For the text-containing cell, return its midpoint in [X, Y] coordinate format. 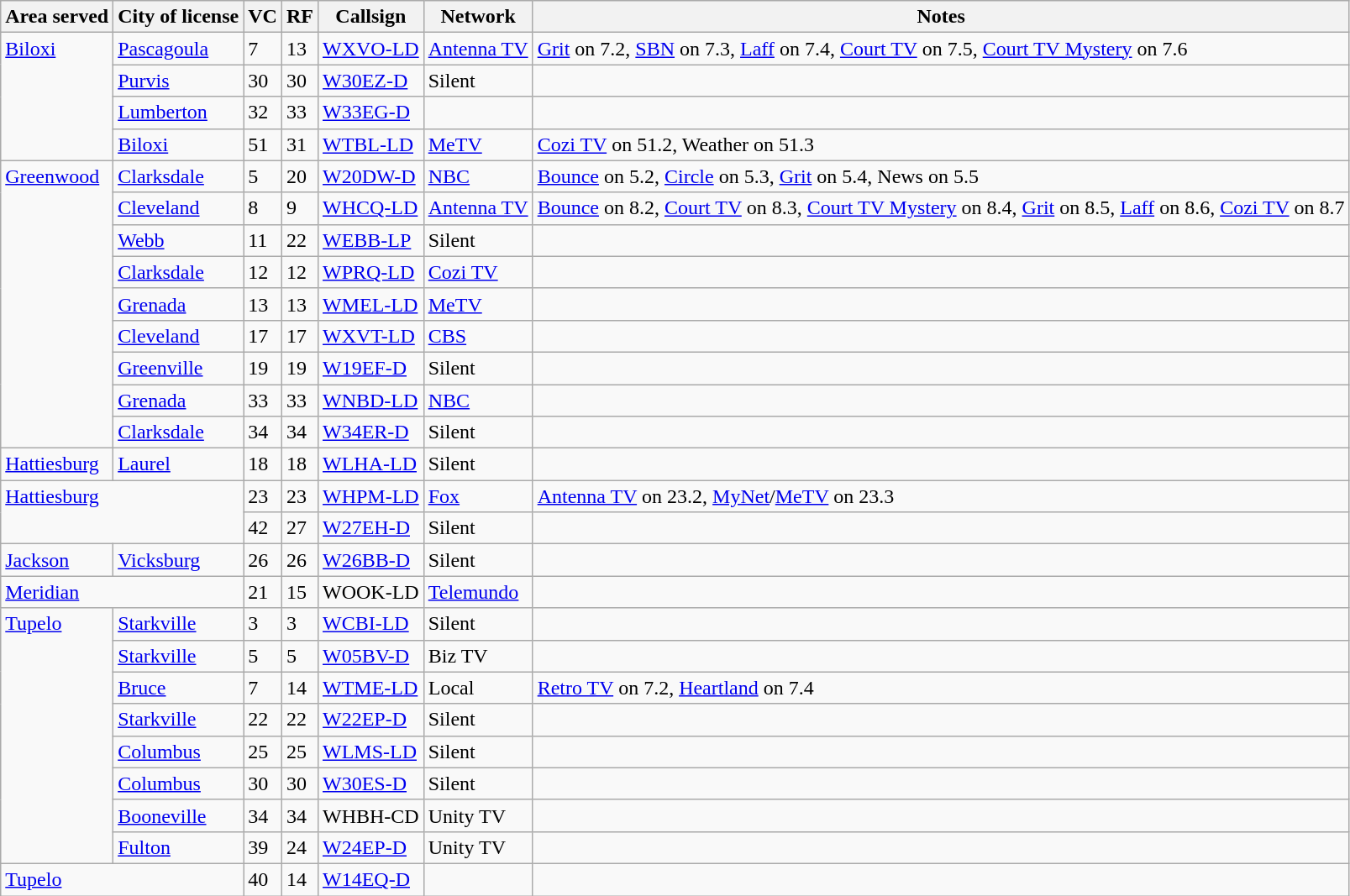
39 [263, 847]
Network [478, 17]
WCBI-LD [370, 624]
42 [263, 528]
Area served [57, 17]
Local [478, 688]
W19EF-D [370, 368]
32 [263, 113]
WMEL-LD [370, 304]
Fox [478, 496]
Vicksburg [178, 560]
W05BV-D [370, 656]
Greenwood [57, 304]
21 [263, 592]
W27EH-D [370, 528]
Bruce [178, 688]
Booneville [178, 815]
Purvis [178, 81]
27 [299, 528]
WXVT-LD [370, 336]
Grit on 7.2, SBN on 7.3, Laff on 7.4, Court TV on 7.5, Court TV Mystery on 7.6 [941, 49]
Notes [941, 17]
Pascagoula [178, 49]
Telemundo [478, 592]
Antenna TV on 23.2, MyNet/MeTV on 23.3 [941, 496]
WTME-LD [370, 688]
W30EZ-D [370, 81]
VC [263, 17]
WXVO-LD [370, 49]
Laurel [178, 464]
W24EP-D [370, 847]
W33EG-D [370, 113]
Bounce on 5.2, Circle on 5.3, Grit on 5.4, News on 5.5 [941, 176]
W34ER-D [370, 432]
WLHA-LD [370, 464]
31 [299, 144]
Greenville [178, 368]
Retro TV on 7.2, Heartland on 7.4 [941, 688]
9 [299, 208]
11 [263, 240]
City of license [178, 17]
WHPM-LD [370, 496]
Biz TV [478, 656]
Lumberton [178, 113]
20 [299, 176]
W26BB-D [370, 560]
WOOK-LD [370, 592]
40 [263, 879]
W30ES-D [370, 783]
Meridian [123, 592]
W22EP-D [370, 720]
Callsign [370, 17]
24 [299, 847]
RF [299, 17]
8 [263, 208]
Webb [178, 240]
51 [263, 144]
15 [299, 592]
WEBB-LP [370, 240]
W14EQ-D [370, 879]
W20DW-D [370, 176]
CBS [478, 336]
WHCQ-LD [370, 208]
WPRQ-LD [370, 272]
WLMS-LD [370, 752]
Cozi TV [478, 272]
Cozi TV on 51.2, Weather on 51.3 [941, 144]
WNBD-LD [370, 401]
Bounce on 8.2, Court TV on 8.3, Court TV Mystery on 8.4, Grit on 8.5, Laff on 8.6, Cozi TV on 8.7 [941, 208]
Jackson [57, 560]
Fulton [178, 847]
WHBH-CD [370, 815]
WTBL-LD [370, 144]
